Return the (X, Y) coordinate for the center point of the cell that contains the specified text.  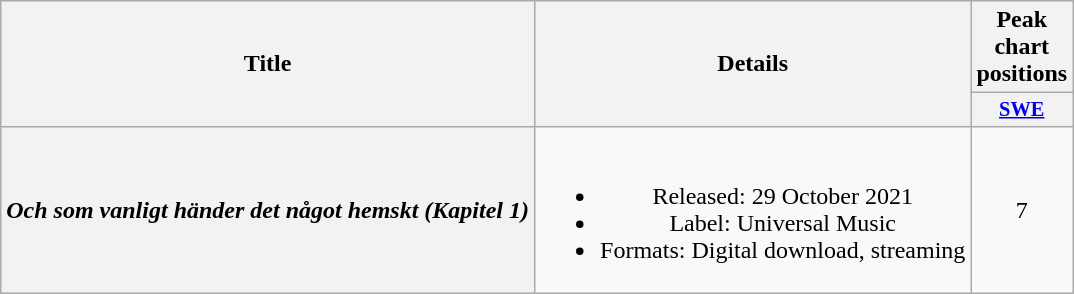
Peak chart positions (1022, 47)
7 (1022, 210)
Released: 29 October 2021Label: Universal MusicFormats: Digital download, streaming (753, 210)
Details (753, 64)
Title (268, 64)
Och som vanligt händer det något hemskt (Kapitel 1) (268, 210)
SWE (1022, 110)
